Search for the cell housing the specified text and yield its (X, Y) center coordinate. 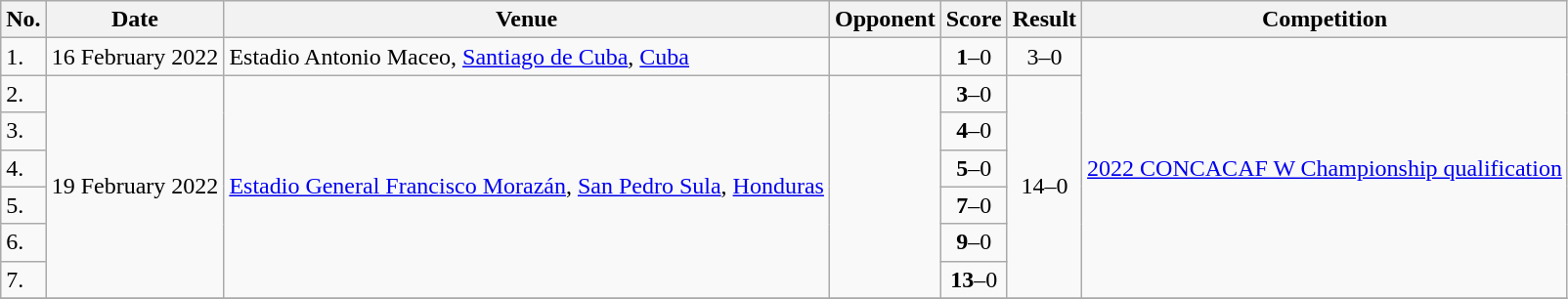
1. (23, 57)
16 February 2022 (135, 57)
9–0 (974, 242)
2. (23, 94)
7–0 (974, 205)
Venue (527, 20)
5–0 (974, 168)
4–0 (974, 131)
4. (23, 168)
6. (23, 242)
Estadio General Francisco Morazán, San Pedro Sula, Honduras (527, 187)
19 February 2022 (135, 187)
Competition (1326, 20)
5. (23, 205)
Estadio Antonio Maceo, Santiago de Cuba, Cuba (527, 57)
No. (23, 20)
Score (974, 20)
Result (1044, 20)
2022 CONCACAF W Championship qualification (1326, 168)
14–0 (1044, 187)
Date (135, 20)
13–0 (974, 279)
7. (23, 279)
Opponent (885, 20)
1–0 (974, 57)
3. (23, 131)
